Find where the given text appears and provide that cell's center as (X, Y) coordinate. 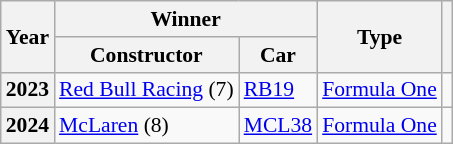
2024 (28, 126)
Type (380, 36)
2023 (28, 90)
Year (28, 36)
Winner (186, 19)
RB19 (278, 90)
Constructor (146, 55)
MCL38 (278, 126)
Car (278, 55)
McLaren (8) (146, 126)
Red Bull Racing (7) (146, 90)
